Extract the (X, Y) coordinate from the center of the cell holding the provided text.  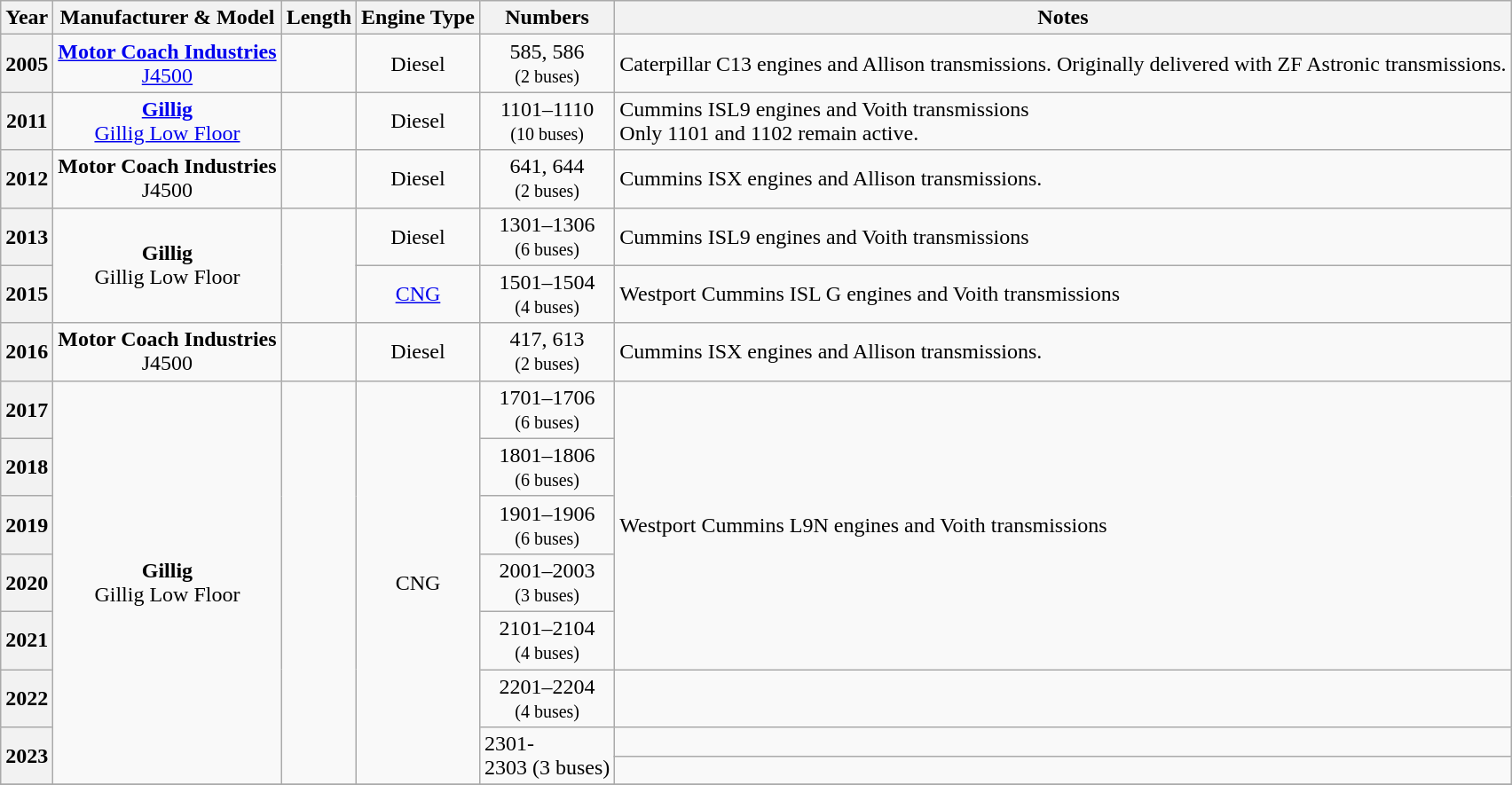
Notes (1063, 18)
2201–2204(4 buses) (547, 697)
2018 (27, 467)
Caterpillar C13 engines and Allison transmissions. Originally delivered with ZF Astronic transmissions. (1063, 64)
2023 (27, 756)
2011 (27, 121)
2001–2003(3 buses) (547, 582)
2020 (27, 582)
585, 586(2 buses) (547, 64)
2017 (27, 410)
Engine Type (419, 18)
Cummins ISL9 engines and Voith transmissions (1063, 236)
2019 (27, 525)
2012 (27, 179)
2101–2104(4 buses) (547, 640)
Manufacturer & Model (167, 18)
2016 (27, 351)
1101–1110(10 buses) (547, 121)
2005 (27, 64)
2301-2303 (3 buses) (547, 756)
1701–1706(6 buses) (547, 410)
Numbers (547, 18)
641, 644(2 buses) (547, 179)
2021 (27, 640)
1901–1906(6 buses) (547, 525)
2015 (27, 294)
1801–1806(6 buses) (547, 467)
1501–1504(4 buses) (547, 294)
Westport Cummins ISL G engines and Voith transmissions (1063, 294)
2022 (27, 697)
1301–1306(6 buses) (547, 236)
Westport Cummins L9N engines and Voith transmissions (1063, 525)
417, 613(2 buses) (547, 351)
2013 (27, 236)
Year (27, 18)
Length (319, 18)
Cummins ISL9 engines and Voith transmissionsOnly 1101 and 1102 remain active. (1063, 121)
